Identify which cell holds the provided text, then report its [X, Y] central coordinate. 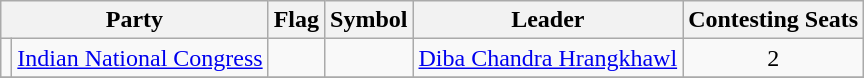
Contesting Seats [774, 20]
Diba Chandra Hrangkhawl [548, 58]
Indian National Congress [140, 58]
2 [774, 58]
Leader [548, 20]
Party [134, 20]
Symbol [369, 20]
Flag [296, 20]
